Return the [X, Y] coordinate for the center point of the cell that contains the specified text.  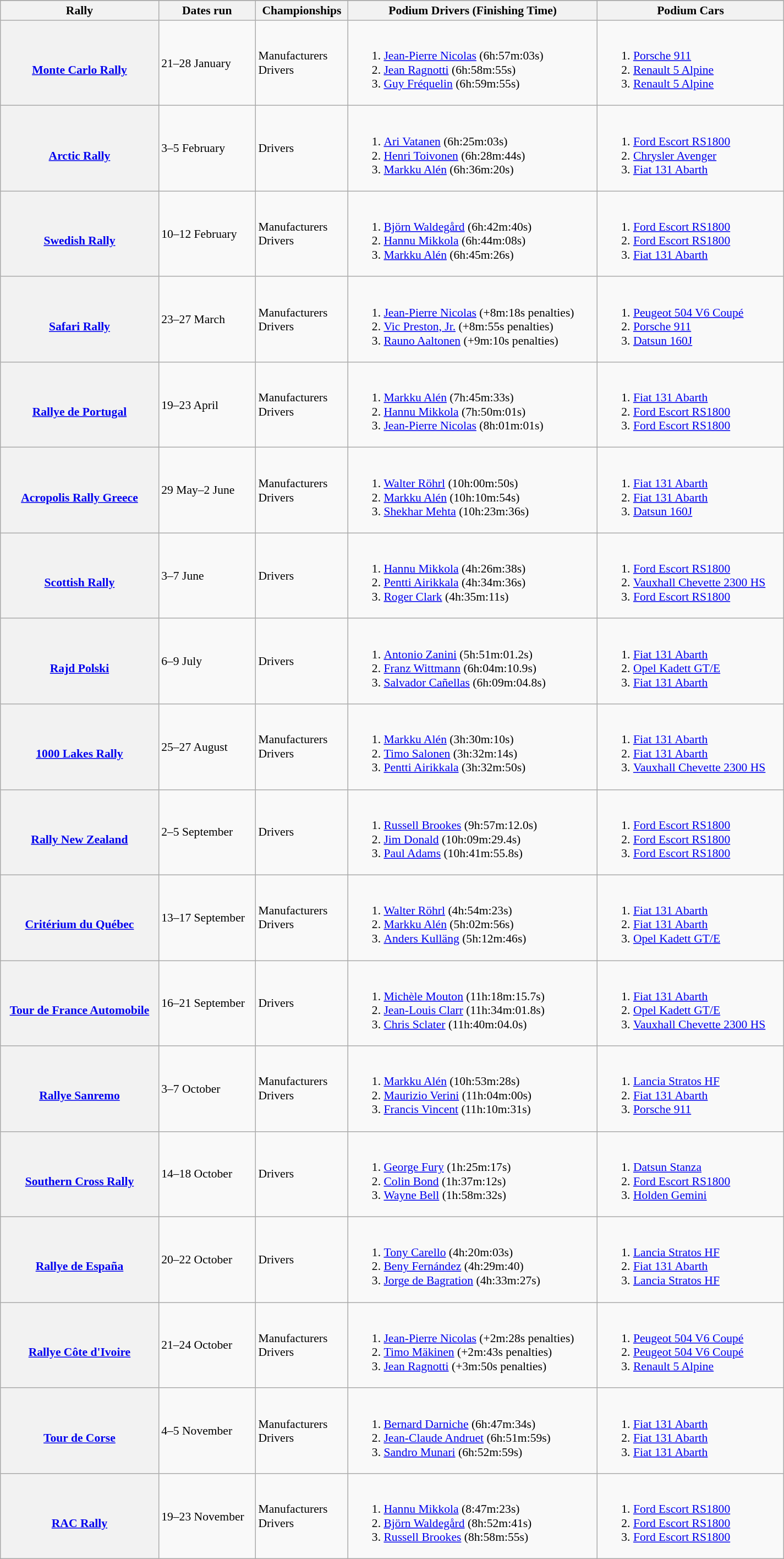
Podium Drivers (Finishing Time) [472, 10]
Ford Escort RS1800Chrysler AvengerFiat 131 Abarth [690, 149]
George Fury (1h:25m:17s) Colin Bond (1h:37m:12s) Wayne Bell (1h:58m:32s) [472, 1175]
21–28 January [207, 63]
19–23 April [207, 405]
20–22 October [207, 1260]
Datsun StanzaFord Escort RS1800Holden Gemini [690, 1175]
Ari Vatanen (6h:25m:03s) Henri Toivonen (6h:28m:44s) Markku Alén (6h:36m:20s) [472, 149]
Markku Alén (10h:53m:28s) Maurizio Verini (11h:04m:00s) Francis Vincent (11h:10m:31s) [472, 1089]
Ford Escort RS1800Ford Escort RS1800Fiat 131 Abarth [690, 233]
10–12 February [207, 233]
Championships [301, 10]
Rally [79, 10]
Fiat 131 AbarthFiat 131 AbarthFiat 131 Abarth [690, 1431]
Jean-Pierre Nicolas (6h:57m:03s) Jean Ragnotti (6h:58m:55s) Guy Fréquelin (6h:59m:55s) [472, 63]
Michèle Mouton (11h:18m:15.7s) Jean-Louis Clarr (11h:34m:01.8s) Chris Sclater (11h:40m:04.0s) [472, 1003]
Fiat 131 AbarthFiat 131 AbarthDatsun 160J [690, 490]
13–17 September [207, 918]
Rallye Sanremo [79, 1089]
Lancia Stratos HFFiat 131 AbarthPorsche 911 [690, 1089]
Tour de Corse [79, 1431]
Walter Röhrl (4h:54m:23s) Markku Alén (5h:02m:56s) Anders Kulläng (5h:12m:46s) [472, 918]
Peugeot 504 V6 CoupéPeugeot 504 V6 CoupéRenault 5 Alpine [690, 1345]
Tour de France Automobile [79, 1003]
1000 Lakes Rally [79, 746]
Acropolis Rally Greece [79, 490]
Dates run [207, 10]
Walter Röhrl (10h:00m:50s) Markku Alén (10h:10m:54s) Shekhar Mehta (10h:23m:36s) [472, 490]
Arctic Rally [79, 149]
Scottish Rally [79, 576]
Critérium du Québec [79, 918]
2–5 September [207, 832]
Fiat 131 AbarthOpel Kadett GT/EFiat 131 Abarth [690, 662]
Rallye de Portugal [79, 405]
Bernard Darniche (6h:47m:34s) Jean-Claude Andruet (6h:51m:59s) Sandro Munari (6h:52m:59s) [472, 1431]
3–5 February [207, 149]
4–5 November [207, 1431]
19–23 November [207, 1516]
Jean-Pierre Nicolas (+2m:28s penalties) Timo Mäkinen (+2m:43s penalties) Jean Ragnotti (+3m:50s penalties) [472, 1345]
Fiat 131 AbarthOpel Kadett GT/EVauxhall Chevette 2300 HS [690, 1003]
Hannu Mikkola (4h:26m:38s) Pentti Airikkala (4h:34m:36s) Roger Clark (4h:35m:11s) [472, 576]
29 May–2 June [207, 490]
16–21 September [207, 1003]
23–27 March [207, 319]
Ford Escort RS1800Vauxhall Chevette 2300 HSFord Escort RS1800 [690, 576]
Markku Alén (3h:30m:10s) Timo Salonen (3h:32m:14s) Pentti Airikkala (3h:32m:50s) [472, 746]
Rallye Côte d'Ivoire [79, 1345]
14–18 October [207, 1175]
Peugeot 504 V6 CoupéPorsche 911Datsun 160J [690, 319]
Antonio Zanini (5h:51m:01.2s) Franz Wittmann (6h:04m:10.9s) Salvador Cañellas (6h:09m:04.8s) [472, 662]
Safari Rally [79, 319]
Hannu Mikkola (8:47m:23s) Björn Waldegård (8h:52m:41s) Russell Brookes (8h:58m:55s) [472, 1516]
Jean-Pierre Nicolas (+8m:18s penalties) Vic Preston, Jr. (+8m:55s penalties) Rauno Aaltonen (+9m:10s penalties) [472, 319]
Rajd Polski [79, 662]
3–7 October [207, 1089]
3–7 June [207, 576]
Podium Cars [690, 10]
Russell Brookes (9h:57m:12.0s) Jim Donald (10h:09m:29.4s) Paul Adams (10h:41m:55.8s) [472, 832]
Rallye de España [79, 1260]
Markku Alén (7h:45m:33s) Hannu Mikkola (7h:50m:01s) Jean-Pierre Nicolas (8h:01m:01s) [472, 405]
Lancia Stratos HFFiat 131 AbarthLancia Stratos HF [690, 1260]
Björn Waldegård (6h:42m:40s) Hannu Mikkola (6h:44m:08s) Markku Alén (6h:45m:26s) [472, 233]
25–27 August [207, 746]
Monte Carlo Rally [79, 63]
Tony Carello (4h:20m:03s) Beny Fernández (4h:29m:40) Jorge de Bagration (4h:33m:27s) [472, 1260]
Fiat 131 AbarthFiat 131 AbarthVauxhall Chevette 2300 HS [690, 746]
Fiat 131 AbarthFiat 131 AbarthOpel Kadett GT/E [690, 918]
RAC Rally [79, 1516]
21–24 October [207, 1345]
Southern Cross Rally [79, 1175]
Rally New Zealand [79, 832]
6–9 July [207, 662]
Porsche 911Renault 5 AlpineRenault 5 Alpine [690, 63]
Fiat 131 AbarthFord Escort RS1800Ford Escort RS1800 [690, 405]
Swedish Rally [79, 233]
